Search for the cell housing the specified text and yield its [x, y] center coordinate. 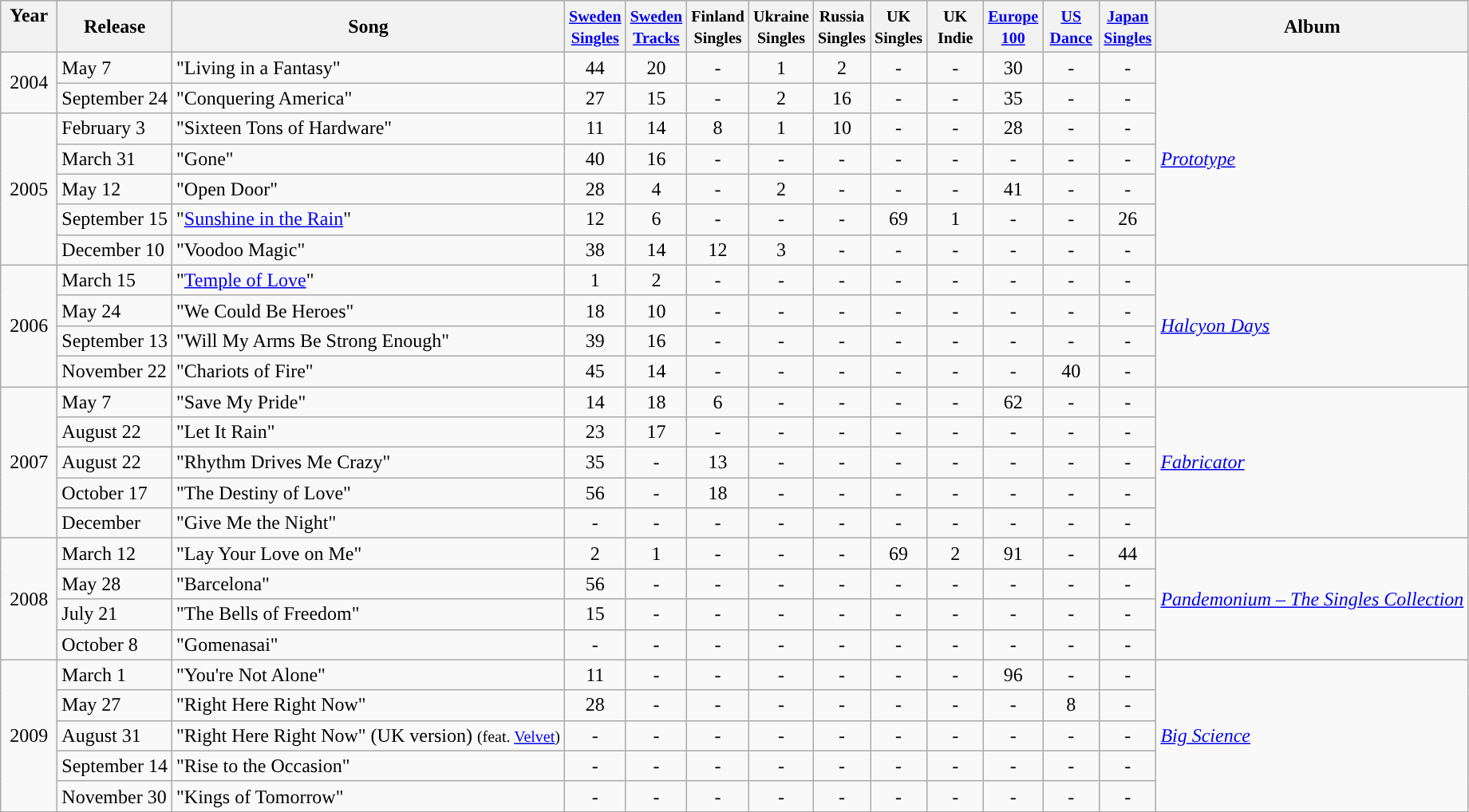
July 21 [115, 614]
Sweden Singles [595, 27]
2009 [29, 735]
Japan Singles [1128, 27]
"Right Here Right Now" (UK version) (feat. Velvet) [369, 735]
Russia Singles [843, 27]
23 [595, 432]
"The Destiny of Love" [369, 493]
"Temple of Love" [369, 280]
"Sunshine in the Rain" [369, 219]
"Rise to the Occasion" [369, 766]
May 27 [115, 705]
2004 [29, 83]
96 [1013, 675]
UK Indie [956, 27]
May 24 [115, 310]
May 12 [115, 189]
"Gomenasai" [369, 644]
Halcyon Days [1312, 325]
"Give Me the Night" [369, 523]
26 [1128, 219]
13 [718, 463]
"The Bells of Freedom" [369, 614]
"Kings of Tomorrow" [369, 796]
2008 [29, 599]
Song [369, 27]
May 28 [115, 584]
4 [656, 189]
October 8 [115, 644]
Sweden Tracks [656, 27]
Europe 100 [1013, 27]
"Save My Pride" [369, 401]
"Chariots of Fire" [369, 371]
"Let It Rain" [369, 432]
Big Science [1312, 735]
Ukraine Singles [780, 27]
39 [595, 341]
September 13 [115, 341]
August 31 [115, 735]
62 [1013, 401]
October 17 [115, 493]
September 14 [115, 766]
Year [29, 27]
17 [656, 432]
3 [780, 250]
91 [1013, 554]
38 [595, 250]
"Lay Your Love on Me" [369, 554]
2007 [29, 462]
45 [595, 371]
"Open Door" [369, 189]
Finland Singles [718, 27]
December 10 [115, 250]
November 30 [115, 796]
UK Singles [898, 27]
"Right Here Right Now" [369, 705]
41 [1013, 189]
February 3 [115, 128]
March 31 [115, 159]
"You're Not Alone" [369, 675]
27 [595, 98]
"Will My Arms Be Strong Enough" [369, 341]
March 1 [115, 675]
March 15 [115, 280]
"Gone" [369, 159]
2006 [29, 325]
"Barcelona" [369, 584]
US Dance [1071, 27]
Release [115, 27]
November 22 [115, 371]
"Voodoo Magic" [369, 250]
March 12 [115, 554]
September 15 [115, 219]
"We Could Be Heroes" [369, 310]
"Living in a Fantasy" [369, 68]
Album [1312, 27]
Prototype [1312, 159]
2005 [29, 189]
30 [1013, 68]
Fabricator [1312, 462]
20 [656, 68]
"Sixteen Tons of Hardware" [369, 128]
September 24 [115, 98]
"Rhythm Drives Me Crazy" [369, 463]
Pandemonium – The Singles Collection [1312, 599]
"Conquering America" [369, 98]
December [115, 523]
